Determine the (X, Y) coordinate at the center of the cell enclosing the given text.  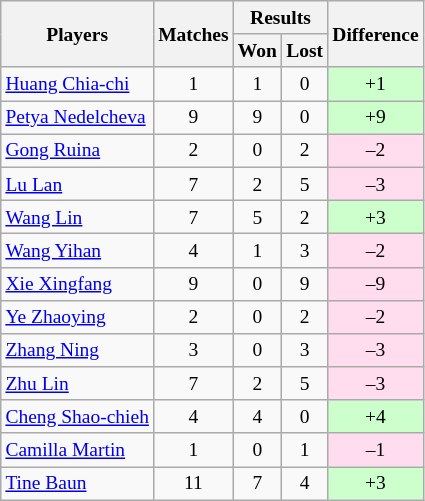
Lu Lan (78, 184)
+4 (376, 416)
Matches (194, 34)
Players (78, 34)
Tine Baun (78, 484)
Petya Nedelcheva (78, 118)
–9 (376, 284)
Difference (376, 34)
Lost (305, 50)
Wang Yihan (78, 250)
Zhu Lin (78, 384)
Ye Zhaoying (78, 316)
Cheng Shao-chieh (78, 416)
Zhang Ning (78, 350)
+1 (376, 84)
Won (257, 50)
Wang Lin (78, 216)
Camilla Martin (78, 450)
Results (280, 18)
Xie Xingfang (78, 284)
Gong Ruina (78, 150)
Huang Chia-chi (78, 84)
+9 (376, 118)
–1 (376, 450)
11 (194, 484)
